Extract the [x, y] coordinate from the center of the cell holding the provided text.  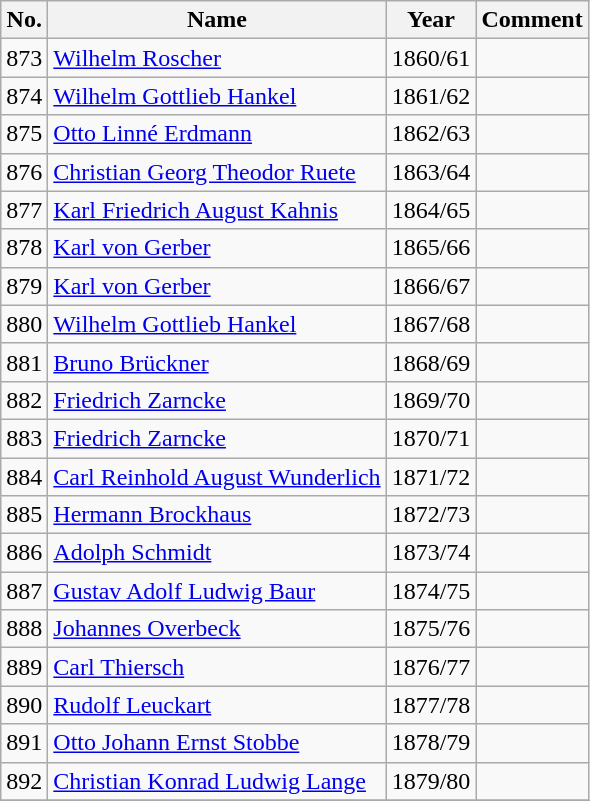
886 [24, 553]
1877/78 [431, 705]
884 [24, 477]
1866/67 [431, 286]
1869/70 [431, 400]
Otto Johann Ernst Stobbe [217, 743]
1871/72 [431, 477]
Hermann Brockhaus [217, 515]
Gustav Adolf Ludwig Baur [217, 591]
Johannes Overbeck [217, 629]
876 [24, 172]
891 [24, 743]
879 [24, 286]
873 [24, 58]
1863/64 [431, 172]
874 [24, 96]
1862/63 [431, 134]
1875/76 [431, 629]
1865/66 [431, 248]
Adolph Schmidt [217, 553]
No. [24, 20]
892 [24, 781]
Christian Konrad Ludwig Lange [217, 781]
Otto Linné Erdmann [217, 134]
1860/61 [431, 58]
1879/80 [431, 781]
889 [24, 667]
Karl Friedrich August Kahnis [217, 210]
1878/79 [431, 743]
890 [24, 705]
1873/74 [431, 553]
875 [24, 134]
878 [24, 248]
882 [24, 400]
1874/75 [431, 591]
883 [24, 438]
887 [24, 591]
888 [24, 629]
Carl Thiersch [217, 667]
1870/71 [431, 438]
1864/65 [431, 210]
877 [24, 210]
880 [24, 324]
Christian Georg Theodor Ruete [217, 172]
1868/69 [431, 362]
1876/77 [431, 667]
1861/62 [431, 96]
Name [217, 20]
Bruno Brückner [217, 362]
1872/73 [431, 515]
Comment [532, 20]
Carl Reinhold August Wunderlich [217, 477]
Year [431, 20]
1867/68 [431, 324]
Rudolf Leuckart [217, 705]
881 [24, 362]
885 [24, 515]
Wilhelm Roscher [217, 58]
